Provide the (X, Y) coordinate of the cell's center where the given text is located.  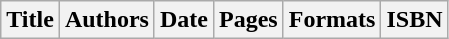
Title (30, 20)
Authors (106, 20)
Formats (332, 20)
ISBN (414, 20)
Pages (248, 20)
Date (184, 20)
